Scan for the cell matching the given text and deliver its (X, Y) coordinate at center. 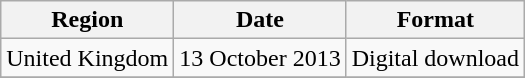
Format (435, 20)
Date (260, 20)
Digital download (435, 58)
United Kingdom (88, 58)
Region (88, 20)
13 October 2013 (260, 58)
